Find where the given text appears and provide that cell's center as (X, Y) coordinate. 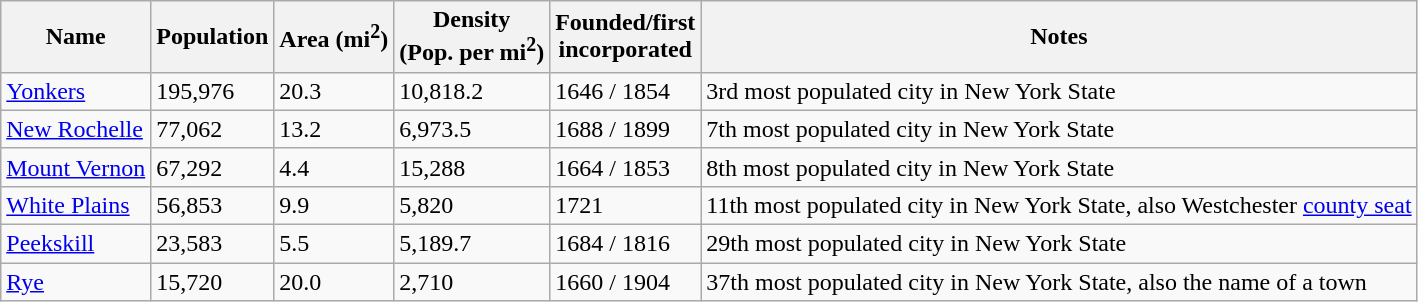
4.4 (334, 167)
Area (mi2) (334, 37)
Notes (1059, 37)
23,583 (212, 244)
Name (76, 37)
67,292 (212, 167)
11th most populated city in New York State, also Westchester county seat (1059, 205)
20.3 (334, 91)
Peekskill (76, 244)
Density(Pop. per mi2) (472, 37)
9.9 (334, 205)
3rd most populated city in New York State (1059, 91)
Founded/firstincorporated (626, 37)
5,189.7 (472, 244)
10,818.2 (472, 91)
Population (212, 37)
1646 / 1854 (626, 91)
1664 / 1853 (626, 167)
1721 (626, 205)
2,710 (472, 282)
7th most populated city in New York State (1059, 129)
5.5 (334, 244)
20.0 (334, 282)
77,062 (212, 129)
13.2 (334, 129)
15,720 (212, 282)
1660 / 1904 (626, 282)
37th most populated city in New York State, also the name of a town (1059, 282)
Rye (76, 282)
1688 / 1899 (626, 129)
Yonkers (76, 91)
8th most populated city in New York State (1059, 167)
15,288 (472, 167)
195,976 (212, 91)
White Plains (76, 205)
Mount Vernon (76, 167)
6,973.5 (472, 129)
29th most populated city in New York State (1059, 244)
56,853 (212, 205)
1684 / 1816 (626, 244)
5,820 (472, 205)
New Rochelle (76, 129)
